Determine the [X, Y] coordinate at the center of the cell enclosing the given text.  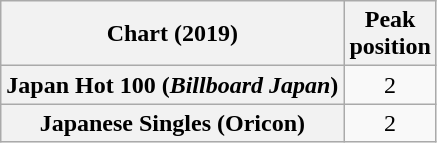
Japanese Singles (Oricon) [172, 123]
Peakposition [390, 34]
Japan Hot 100 (Billboard Japan) [172, 85]
Chart (2019) [172, 34]
